Output the (X, Y) coordinate of the center of the cell containing the given text.  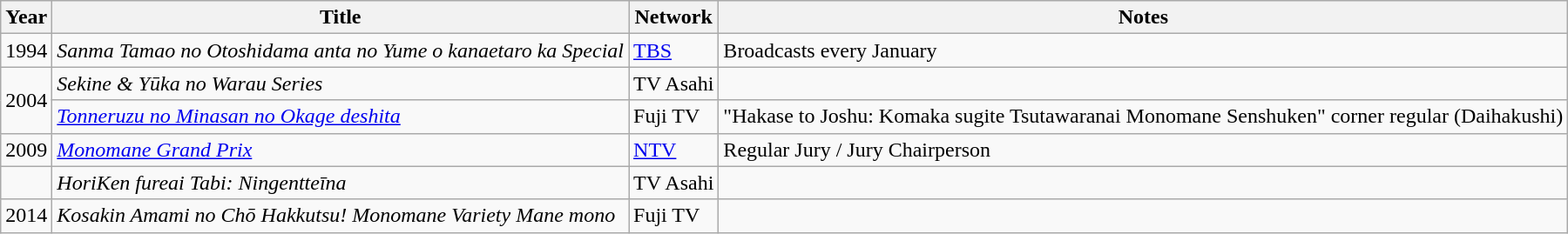
Notes (1143, 17)
"Hakase to Joshu: Komaka sugite Tsutawaranai Monomane Senshuken" corner regular (Daihakushi) (1143, 117)
TBS (674, 50)
1994 (26, 50)
Sanma Tamao no Otoshidama anta no Yume o kanaetaro ka Special (341, 50)
Sekine & Yūka no Warau Series (341, 84)
Title (341, 17)
Kosakin Amami no Chō Hakkutsu! Monomane Variety Mane mono (341, 216)
HoriKen fureai Tabi: Ningentteīna (341, 183)
Broadcasts every January (1143, 50)
Monomane Grand Prix (341, 150)
2009 (26, 150)
Tonneruzu no Minasan no Okage deshita (341, 117)
NTV (674, 150)
Regular Jury / Jury Chairperson (1143, 150)
Network (674, 17)
2004 (26, 100)
2014 (26, 216)
Year (26, 17)
